Capture the cell that displays the provided text and extract its (X, Y) central coordinate. 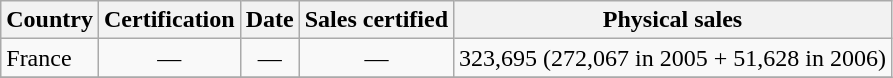
Date (270, 20)
Certification (169, 20)
Sales certified (376, 20)
France (50, 58)
Country (50, 20)
Physical sales (673, 20)
323,695 (272,067 in 2005 + 51,628 in 2006) (673, 58)
